Determine the [X, Y] coordinate at the center of the cell enclosing the given text.  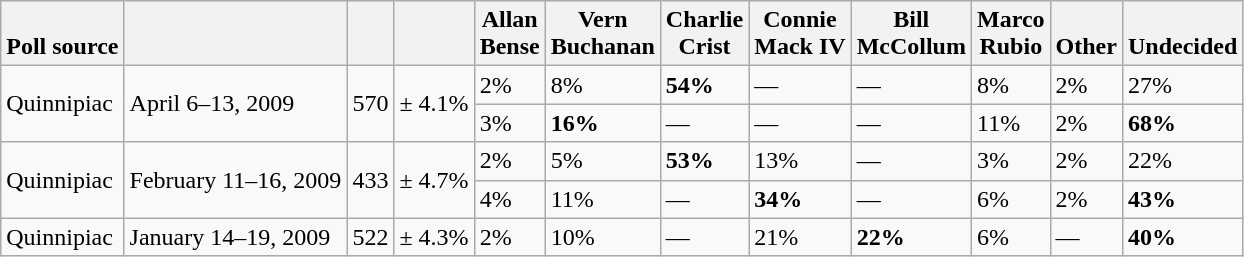
4% [510, 199]
± 4.7% [434, 180]
MarcoRubio [1010, 34]
Other [1086, 34]
5% [602, 161]
± 4.3% [434, 237]
AllanBense [510, 34]
54% [704, 85]
40% [1182, 237]
CharlieCrist [704, 34]
43% [1182, 199]
522 [370, 237]
Poll source [62, 34]
433 [370, 180]
Undecided [1182, 34]
BillMcCollum [911, 34]
570 [370, 104]
53% [704, 161]
34% [800, 199]
February 11–16, 2009 [236, 180]
± 4.1% [434, 104]
21% [800, 237]
January 14–19, 2009 [236, 237]
ConnieMack IV [800, 34]
27% [1182, 85]
13% [800, 161]
April 6–13, 2009 [236, 104]
16% [602, 123]
68% [1182, 123]
VernBuchanan [602, 34]
10% [602, 237]
